Determine the (X, Y) coordinate at the center of the cell enclosing the given text.  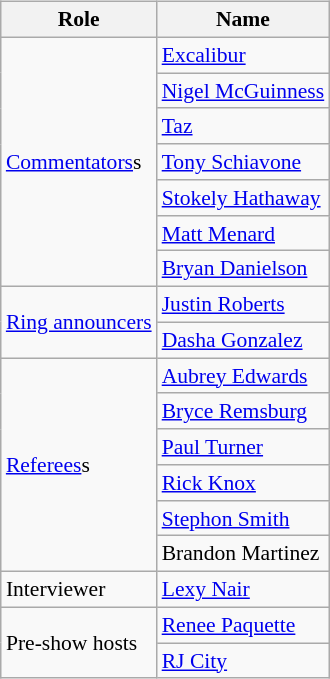
Matt Menard (244, 233)
Ring announcers (79, 322)
Bryan Danielson (244, 269)
Justin Roberts (244, 305)
Tony Schiavone (244, 162)
Commentatorss (79, 162)
Nigel McGuinness (244, 91)
Paul Turner (244, 447)
Pre-show hosts (79, 642)
Bryce Remsburg (244, 411)
Interviewer (79, 590)
RJ City (244, 661)
Refereess (79, 465)
Brandon Martinez (244, 554)
Renee Paquette (244, 625)
Dasha Gonzalez (244, 340)
Rick Knox (244, 483)
Excalibur (244, 55)
Role (79, 20)
Lexy Nair (244, 590)
Stephon Smith (244, 518)
Name (244, 20)
Stokely Hathaway (244, 198)
Taz (244, 126)
Aubrey Edwards (244, 376)
